For the text-containing cell, return its midpoint in [x, y] coordinate format. 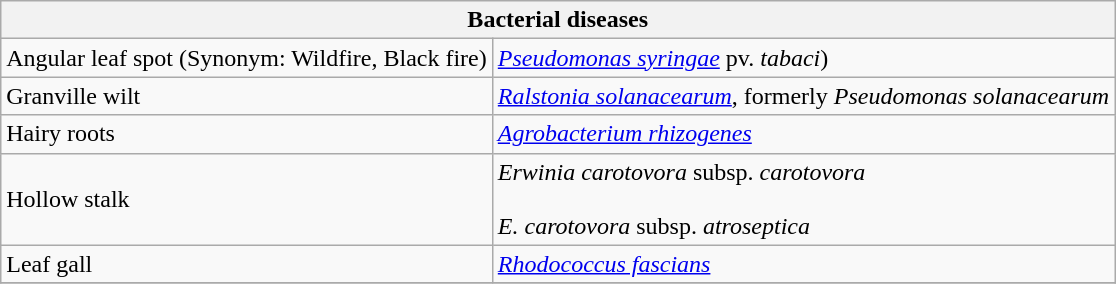
Ralstonia solanacearum, formerly Pseudomonas solanacearum [803, 96]
Hollow stalk [247, 199]
Pseudomonas syringae pv. tabaci) [803, 58]
Agrobacterium rhizogenes [803, 134]
Angular leaf spot (Synonym: Wildfire, Black fire) [247, 58]
Granville wilt [247, 96]
Hairy roots [247, 134]
Erwinia carotovora subsp. carotovora E. carotovora subsp. atroseptica [803, 199]
Rhodococcus fascians [803, 264]
Bacterial diseases [558, 20]
Leaf gall [247, 264]
